Detect which cell encompasses the target text, then output its (x, y) center coordinate. 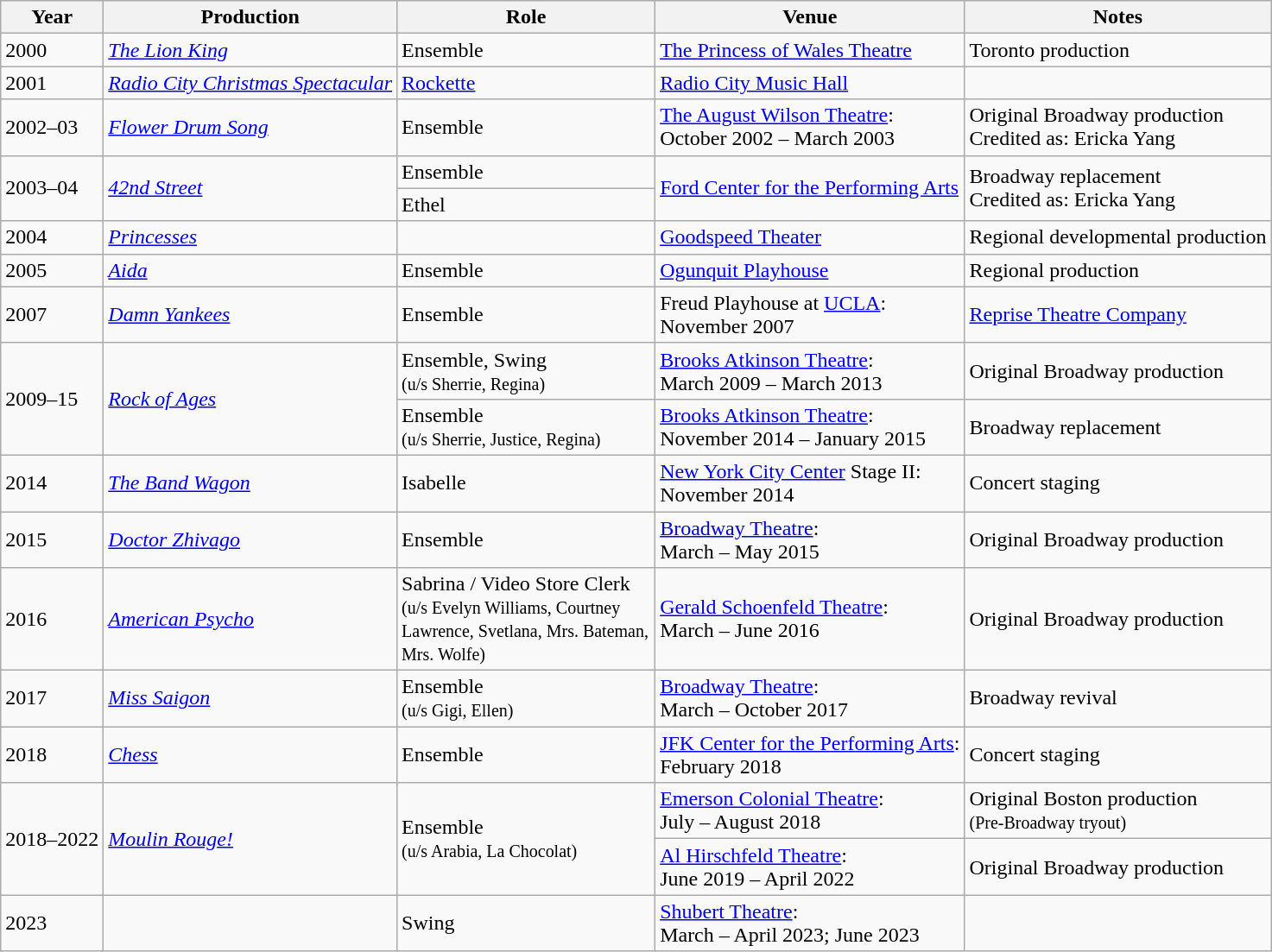
Chess (250, 754)
Sabrina / Video Store Clerk(u/s Evelyn Williams, Courtney Lawrence, Svetlana, Mrs. Bateman, Mrs. Wolfe) (527, 620)
Aida (250, 270)
Swing (527, 924)
Brooks Atkinson Theatre:March 2009 – March 2013 (810, 371)
Original Boston production(Pre-Broadway tryout) (1117, 811)
American Psycho (250, 620)
Broadway Theatre:March – October 2017 (810, 699)
Toronto production (1117, 50)
Emerson Colonial Theatre:July – August 2018 (810, 811)
Ensemble(u/s Gigi, Ellen) (527, 699)
Rockette (527, 83)
Broadway replacement (1117, 426)
Venue (810, 17)
Brooks Atkinson Theatre:November 2014 – January 2015 (810, 426)
The August Wilson Theatre:October 2002 – March 2003 (810, 128)
2014 (52, 483)
Radio City Christmas Spectacular (250, 83)
Damn Yankees (250, 314)
Regional production (1117, 270)
Moulin Rouge! (250, 839)
The Lion King (250, 50)
2002–03 (52, 128)
2018–2022 (52, 839)
Princesses (250, 237)
Ford Center for the Performing Arts (810, 188)
Goodspeed Theater (810, 237)
Reprise Theatre Company (1117, 314)
Regional developmental production (1117, 237)
Broadway replacementCredited as: Ericka Yang (1117, 188)
JFK Center for the Performing Arts:February 2018 (810, 754)
2023 (52, 924)
Freud Playhouse at UCLA:November 2007 (810, 314)
2015 (52, 539)
Rock of Ages (250, 399)
Doctor Zhivago (250, 539)
Ethel (527, 205)
Miss Saigon (250, 699)
Flower Drum Song (250, 128)
2009–15 (52, 399)
2000 (52, 50)
Production (250, 17)
The Band Wagon (250, 483)
Original Broadway productionCredited as: Ericka Yang (1117, 128)
The Princess of Wales Theatre (810, 50)
2004 (52, 237)
Ensemble(u/s Arabia, La Chocolat) (527, 839)
2016 (52, 620)
Radio City Music Hall (810, 83)
2005 (52, 270)
Al Hirschfeld Theatre:June 2019 – April 2022 (810, 867)
Ogunquit Playhouse (810, 270)
Ensemble(u/s Sherrie, Justice, Regina) (527, 426)
2001 (52, 83)
Broadway Theatre:March – May 2015 (810, 539)
Notes (1117, 17)
Isabelle (527, 483)
Role (527, 17)
2018 (52, 754)
Shubert Theatre:March – April 2023; June 2023 (810, 924)
2003–04 (52, 188)
New York City Center Stage II:November 2014 (810, 483)
Broadway revival (1117, 699)
Gerald Schoenfeld Theatre:March – June 2016 (810, 620)
Ensemble, Swing(u/s Sherrie, Regina) (527, 371)
2007 (52, 314)
2017 (52, 699)
Year (52, 17)
42nd Street (250, 188)
